Determine the [x, y] coordinate at the center of the cell enclosing the given text.  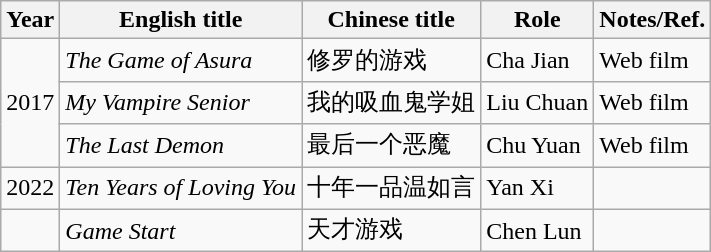
Ten Years of Loving You [181, 188]
2022 [30, 188]
Chinese title [392, 20]
十年一品温如言 [392, 188]
English title [181, 20]
Notes/Ref. [652, 20]
Yan Xi [538, 188]
2017 [30, 103]
Role [538, 20]
Liu Chuan [538, 102]
天才游戏 [392, 230]
修罗的游戏 [392, 60]
Chu Yuan [538, 146]
The Game of Asura [181, 60]
我的吸血鬼学姐 [392, 102]
最后一个恶魔 [392, 146]
Cha Jian [538, 60]
Year [30, 20]
My Vampire Senior [181, 102]
Game Start [181, 230]
The Last Demon [181, 146]
Chen Lun [538, 230]
